Locate the cell with the specified text and output its [x, y] center coordinate. 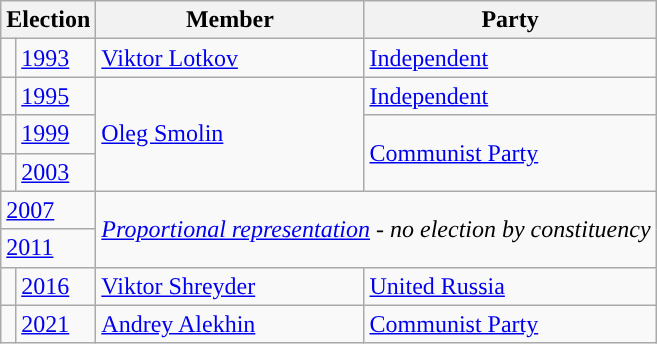
Andrey Alekhin [230, 324]
1993 [56, 58]
2007 [48, 210]
2003 [56, 172]
2021 [56, 324]
Party [510, 20]
Viktor Lotkov [230, 58]
Proportional representation - no election by constituency [376, 229]
Election [48, 20]
United Russia [510, 286]
1999 [56, 134]
2011 [48, 248]
Member [230, 20]
Viktor Shreyder [230, 286]
2016 [56, 286]
1995 [56, 96]
Oleg Smolin [230, 134]
